Provide the (x, y) coordinate of the cell's center where the given text is located.  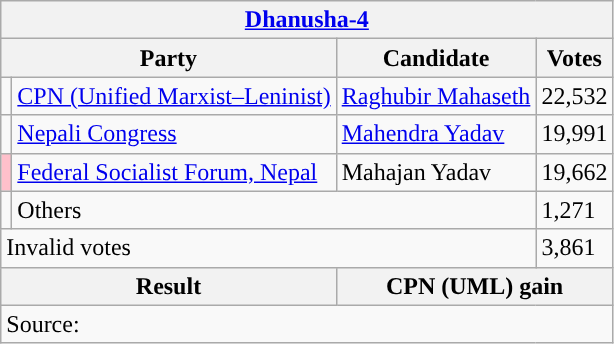
CPN (UML) gain (474, 286)
Nepali Congress (174, 134)
19,991 (574, 134)
22,532 (574, 96)
3,861 (574, 248)
Raghubir Mahaseth (436, 96)
CPN (Unified Marxist–Leninist) (174, 96)
1,271 (574, 210)
Party (168, 58)
19,662 (574, 172)
Others (274, 210)
Mahendra Yadav (436, 134)
Federal Socialist Forum, Nepal (174, 172)
Source: (307, 324)
Result (168, 286)
Dhanusha-4 (307, 20)
Mahajan Yadav (436, 172)
Invalid votes (268, 248)
Votes (574, 58)
Candidate (436, 58)
